Return (X, Y) of the center of cell containing provided text 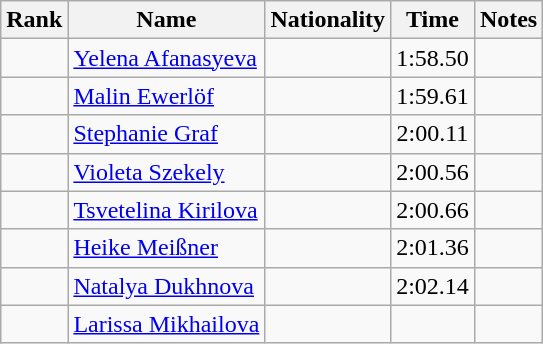
2:02.14 (433, 286)
Larissa Mikhailova (166, 324)
Violeta Szekely (166, 172)
Malin Ewerlöf (166, 96)
Time (433, 20)
Notes (508, 20)
2:00.56 (433, 172)
Natalya Dukhnova (166, 286)
Rank (34, 20)
Nationality (328, 20)
Yelena Afanasyeva (166, 58)
Name (166, 20)
2:00.11 (433, 134)
Tsvetelina Kirilova (166, 210)
1:59.61 (433, 96)
Stephanie Graf (166, 134)
Heike Meißner (166, 248)
2:00.66 (433, 210)
1:58.50 (433, 58)
2:01.36 (433, 248)
